Return [X, Y] of the center of cell containing provided text 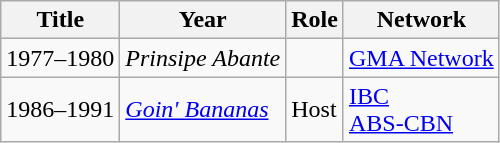
GMA Network [421, 58]
Year [203, 20]
Prinsipe Abante [203, 58]
Goin' Bananas [203, 110]
Role [315, 20]
1977–1980 [60, 58]
Title [60, 20]
Host [315, 110]
IBC ABS-CBN [421, 110]
1986–1991 [60, 110]
Network [421, 20]
